Determine the [X, Y] coordinate at the center of the cell enclosing the given text.  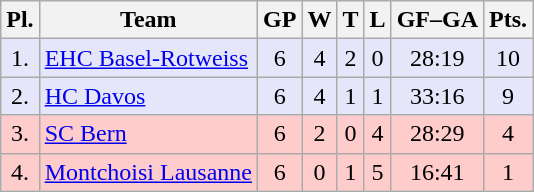
3. [20, 134]
SC Bern [148, 134]
33:16 [437, 96]
16:41 [437, 172]
4. [20, 172]
L [378, 20]
5 [378, 172]
1. [20, 58]
Pts. [508, 20]
2. [20, 96]
EHC Basel-Rotweiss [148, 58]
GF–GA [437, 20]
9 [508, 96]
HC Davos [148, 96]
Pl. [20, 20]
28:29 [437, 134]
28:19 [437, 58]
T [350, 20]
Team [148, 20]
Montchoisi Lausanne [148, 172]
GP [280, 20]
10 [508, 58]
W [320, 20]
